Capture the cell that displays the provided text and extract its (x, y) central coordinate. 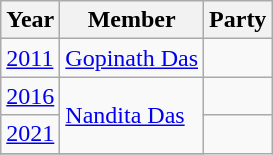
Nandita Das (132, 115)
Member (132, 20)
2016 (30, 96)
Gopinath Das (132, 58)
2021 (30, 134)
Year (30, 20)
Party (238, 20)
2011 (30, 58)
